Find where the given text appears and provide that cell's center as [X, Y] coordinate. 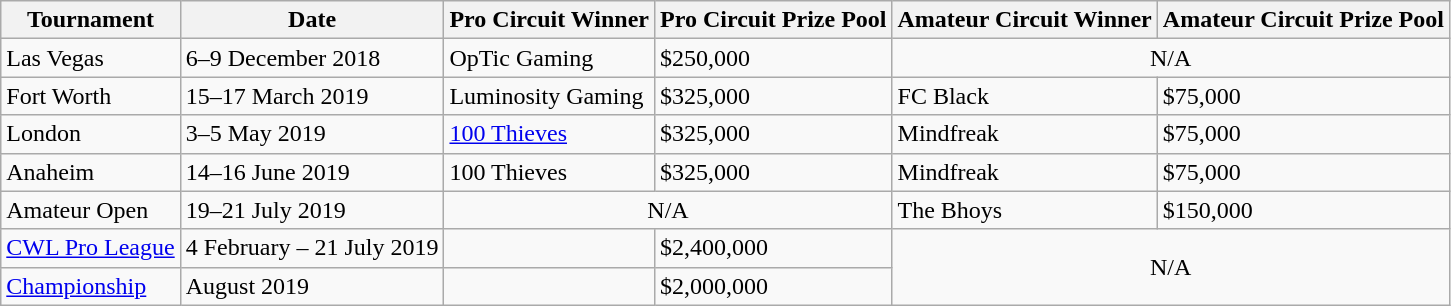
Amateur Circuit Prize Pool [1303, 20]
Luminosity Gaming [550, 96]
6–9 December 2018 [312, 58]
Pro Circuit Winner [550, 20]
Pro Circuit Prize Pool [774, 20]
$2,400,000 [774, 248]
15–17 March 2019 [312, 96]
Amateur Open [90, 210]
Amateur Circuit Winner [1024, 20]
Championship [90, 286]
CWL Pro League [90, 248]
Las Vegas [90, 58]
$2,000,000 [774, 286]
3–5 May 2019 [312, 134]
Date [312, 20]
August 2019 [312, 286]
Tournament [90, 20]
London [90, 134]
The Bhoys [1024, 210]
Fort Worth [90, 96]
19–21 July 2019 [312, 210]
4 February – 21 July 2019 [312, 248]
Anaheim [90, 172]
$150,000 [1303, 210]
14–16 June 2019 [312, 172]
FC Black [1024, 96]
OpTic Gaming [550, 58]
$250,000 [774, 58]
